Detect which cell encompasses the target text, then output its [X, Y] center coordinate. 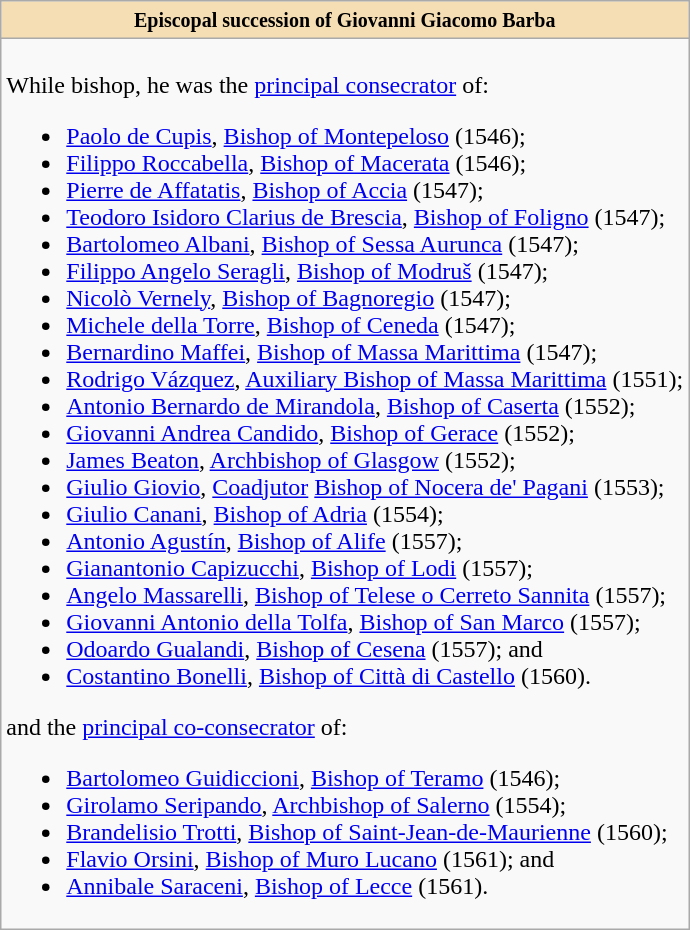
Episcopal succession of Giovanni Giacomo Barba [345, 20]
